Identify which cell holds the provided text, then report its (x, y) central coordinate. 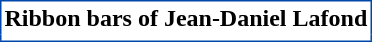
Ribbon bars of Jean-Daniel Lafond (186, 18)
